Return the (x, y) coordinate for the center point of the cell that contains the specified text.  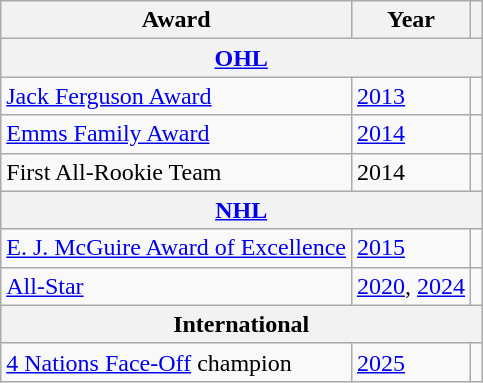
2025 (410, 362)
Award (176, 20)
Jack Ferguson Award (176, 96)
2013 (410, 96)
NHL (242, 210)
All-Star (176, 286)
4 Nations Face-Off champion (176, 362)
2020, 2024 (410, 286)
E. J. McGuire Award of Excellence (176, 248)
OHL (242, 58)
Year (410, 20)
International (242, 324)
First All-Rookie Team (176, 172)
2015 (410, 248)
Emms Family Award (176, 134)
